Locate the cell with the specified text and output its [X, Y] center coordinate. 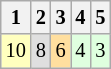
10 [16, 51]
6 [61, 51]
2 [41, 17]
8 [41, 51]
5 [100, 17]
1 [16, 17]
